Capture the cell that displays the provided text and extract its (x, y) central coordinate. 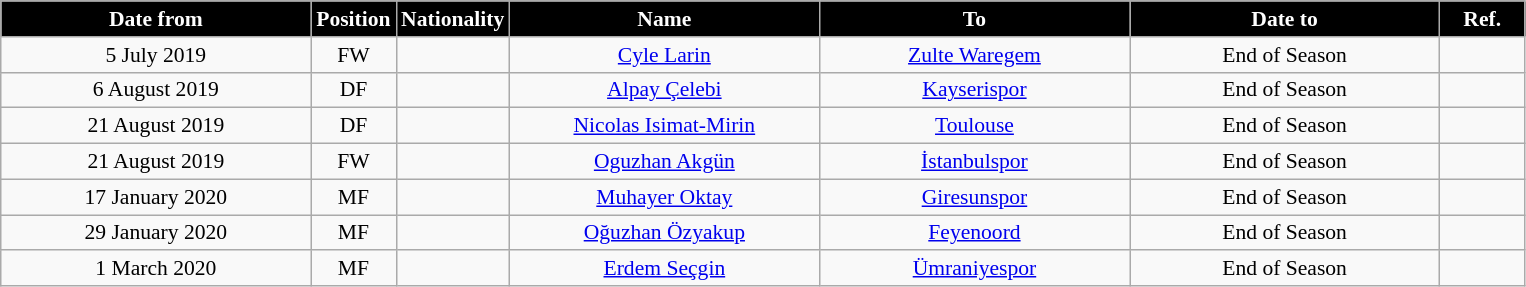
Ref. (1482, 19)
1 March 2020 (156, 269)
Name (664, 19)
6 August 2019 (156, 90)
İstanbulspor (974, 162)
Cyle Larin (664, 55)
Alpay Çelebi (664, 90)
Feyenoord (974, 233)
Zulte Waregem (974, 55)
Position (354, 19)
Date from (156, 19)
Nicolas Isimat-Mirin (664, 126)
Kayserispor (974, 90)
Erdem Seçgin (664, 269)
Muhayer Oktay (664, 197)
Ümraniyespor (974, 269)
Oğuzhan Özyakup (664, 233)
5 July 2019 (156, 55)
29 January 2020 (156, 233)
Toulouse (974, 126)
Date to (1285, 19)
Oguzhan Akgün (664, 162)
17 January 2020 (156, 197)
To (974, 19)
Nationality (452, 19)
Giresunspor (974, 197)
